Return the (x, y) coordinate for the center point of the cell that contains the specified text.  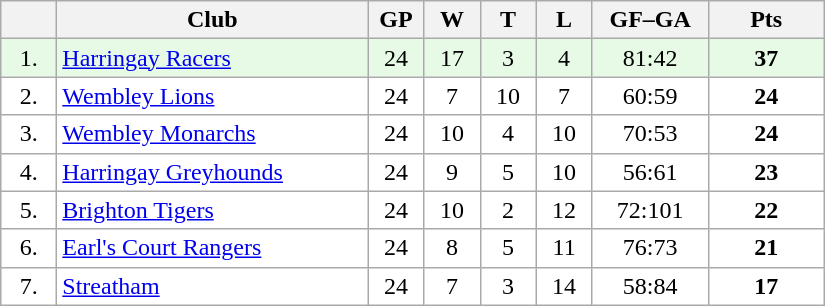
37 (766, 58)
7. (29, 286)
Brighton Tigers (212, 210)
23 (766, 172)
3. (29, 134)
72:101 (650, 210)
21 (766, 248)
Club (212, 20)
2. (29, 96)
9 (452, 172)
T (508, 20)
Earl's Court Rangers (212, 248)
5. (29, 210)
76:73 (650, 248)
6. (29, 248)
11 (564, 248)
14 (564, 286)
60:59 (650, 96)
Wembley Monarchs (212, 134)
W (452, 20)
12 (564, 210)
56:61 (650, 172)
GF–GA (650, 20)
Harringay Greyhounds (212, 172)
2 (508, 210)
GP (396, 20)
58:84 (650, 286)
Wembley Lions (212, 96)
70:53 (650, 134)
Streatham (212, 286)
1. (29, 58)
4. (29, 172)
Harringay Racers (212, 58)
L (564, 20)
22 (766, 210)
Pts (766, 20)
81:42 (650, 58)
8 (452, 248)
